Identify which cell holds the provided text, then report its (X, Y) central coordinate. 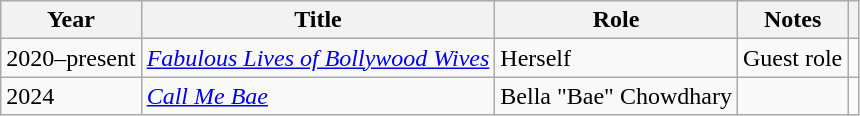
2024 (71, 96)
Guest role (792, 58)
Year (71, 20)
2020–present (71, 58)
Title (318, 20)
Fabulous Lives of Bollywood Wives (318, 58)
Call Me Bae (318, 96)
Notes (792, 20)
Role (616, 20)
Bella "Bae" Chowdhary (616, 96)
Herself (616, 58)
